Locate the cell with the specified text and output its [X, Y] center coordinate. 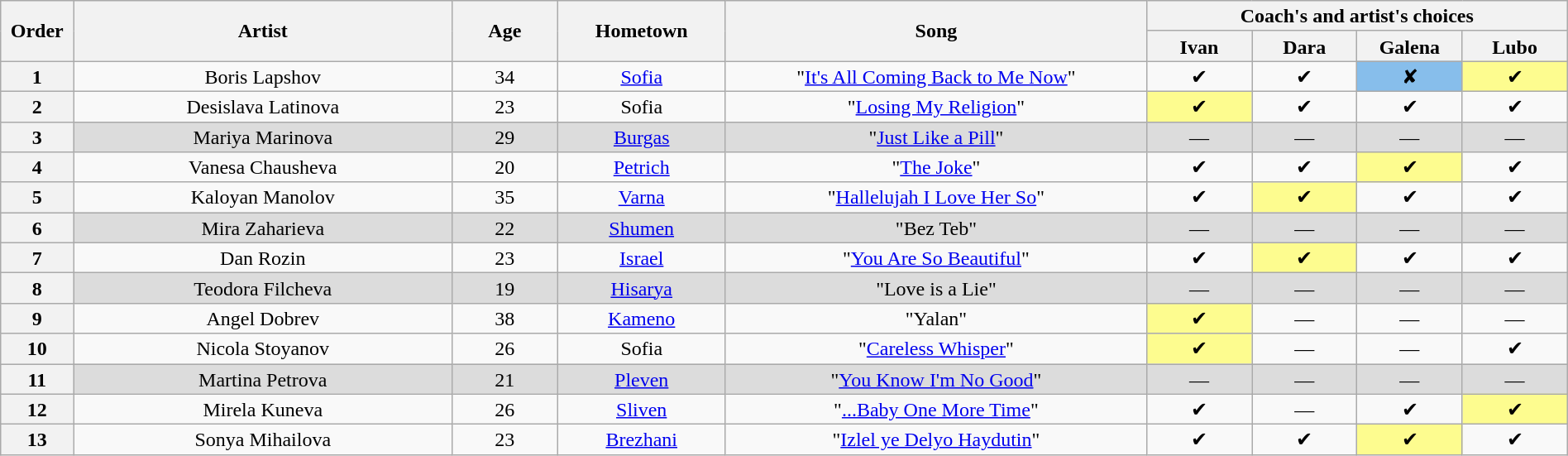
"Hallelujah I Love Her So" [936, 197]
"You Know I'm No Good" [936, 379]
13 [37, 440]
4 [37, 167]
Mariya Marinova [263, 137]
34 [504, 76]
6 [37, 228]
Coach's and artist's choices [1356, 17]
Dan Rozin [263, 258]
Vanesa Chausheva [263, 167]
Order [37, 31]
Desislava Latinova [263, 106]
Lubo [1515, 46]
Nicola Stoyanov [263, 349]
Mira Zaharieva [263, 228]
11 [37, 379]
38 [504, 318]
35 [504, 197]
20 [504, 167]
Artist [263, 31]
"Losing My Religion" [936, 106]
Hisarya [642, 288]
Song [936, 31]
Hometown [642, 31]
19 [504, 288]
Angel Dobrev [263, 318]
5 [37, 197]
Dara [1305, 46]
Galena [1409, 46]
21 [504, 379]
Israel [642, 258]
Burgas [642, 137]
✘ [1409, 76]
Pleven [642, 379]
10 [37, 349]
3 [37, 137]
"Careless Whisper" [936, 349]
"Just Like a Pill" [936, 137]
1 [37, 76]
Sliven [642, 409]
2 [37, 106]
Martina Petrova [263, 379]
7 [37, 258]
8 [37, 288]
Petrich [642, 167]
12 [37, 409]
"Izlel ye Delyo Haydutin" [936, 440]
"...Baby One More Time" [936, 409]
Mirela Kuneva [263, 409]
Brezhani [642, 440]
"The Joke" [936, 167]
"It's All Coming Back to Me Now" [936, 76]
Boris Lapshov [263, 76]
Sonya Mihailova [263, 440]
Kameno [642, 318]
"Bez Teb" [936, 228]
Age [504, 31]
Varna [642, 197]
Ivan [1199, 46]
Teodora Filcheva [263, 288]
"You Are So Beautiful" [936, 258]
29 [504, 137]
22 [504, 228]
"Yalan" [936, 318]
Kaloyan Manolov [263, 197]
9 [37, 318]
Shumen [642, 228]
"Love is a Lie" [936, 288]
